Pinpoint the cell where the given text exists, returning its (X, Y) midpoint coordinate. 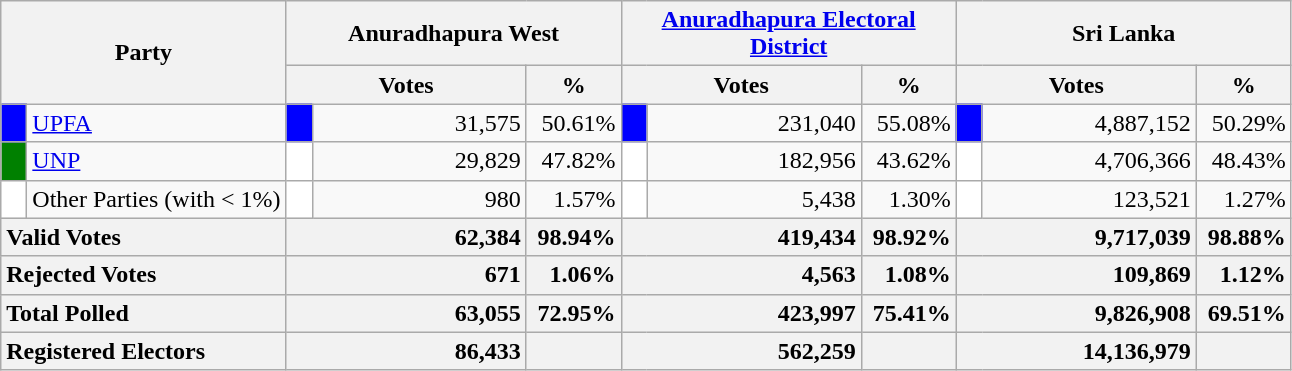
182,956 (754, 161)
4,706,366 (1089, 161)
72.95% (574, 313)
63,055 (406, 313)
1.30% (908, 199)
47.82% (574, 161)
423,997 (741, 313)
1.27% (1244, 199)
231,040 (754, 123)
1.08% (908, 275)
419,434 (741, 237)
980 (419, 199)
671 (406, 275)
50.29% (1244, 123)
Anuradhapura West (454, 34)
562,259 (741, 351)
1.12% (1244, 275)
75.41% (908, 313)
Other Parties (with < 1%) (156, 199)
86,433 (406, 351)
Total Polled (144, 313)
50.61% (574, 123)
55.08% (908, 123)
62,384 (406, 237)
98.94% (574, 237)
Registered Electors (144, 351)
UPFA (156, 123)
Valid Votes (144, 237)
31,575 (419, 123)
Party (144, 52)
Sri Lanka (1124, 34)
UNP (156, 161)
1.06% (574, 275)
Rejected Votes (144, 275)
98.92% (908, 237)
109,869 (1076, 275)
1.57% (574, 199)
29,829 (419, 161)
48.43% (1244, 161)
5,438 (754, 199)
4,563 (741, 275)
98.88% (1244, 237)
43.62% (908, 161)
69.51% (1244, 313)
14,136,979 (1076, 351)
Anuradhapura Electoral District (788, 34)
9,717,039 (1076, 237)
9,826,908 (1076, 313)
123,521 (1089, 199)
4,887,152 (1089, 123)
